Search for the cell housing the specified text and yield its (X, Y) center coordinate. 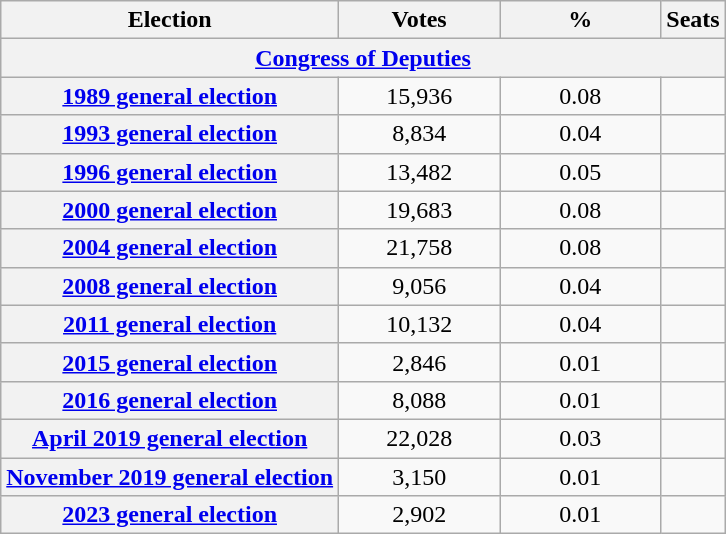
2000 general election (170, 210)
2,902 (420, 515)
Election (170, 20)
1993 general election (170, 134)
Congress of Deputies (363, 58)
2011 general election (170, 324)
15,936 (420, 96)
Seats (693, 20)
2008 general election (170, 286)
3,150 (420, 477)
2016 general election (170, 400)
Votes (420, 20)
9,056 (420, 286)
13,482 (420, 172)
19,683 (420, 210)
2,846 (420, 362)
21,758 (420, 248)
November 2019 general election (170, 477)
2015 general election (170, 362)
1996 general election (170, 172)
2004 general election (170, 248)
0.03 (580, 438)
% (580, 20)
22,028 (420, 438)
1989 general election (170, 96)
0.05 (580, 172)
8,834 (420, 134)
10,132 (420, 324)
April 2019 general election (170, 438)
2023 general election (170, 515)
8,088 (420, 400)
